Locate the cell with the specified text and output its (x, y) center coordinate. 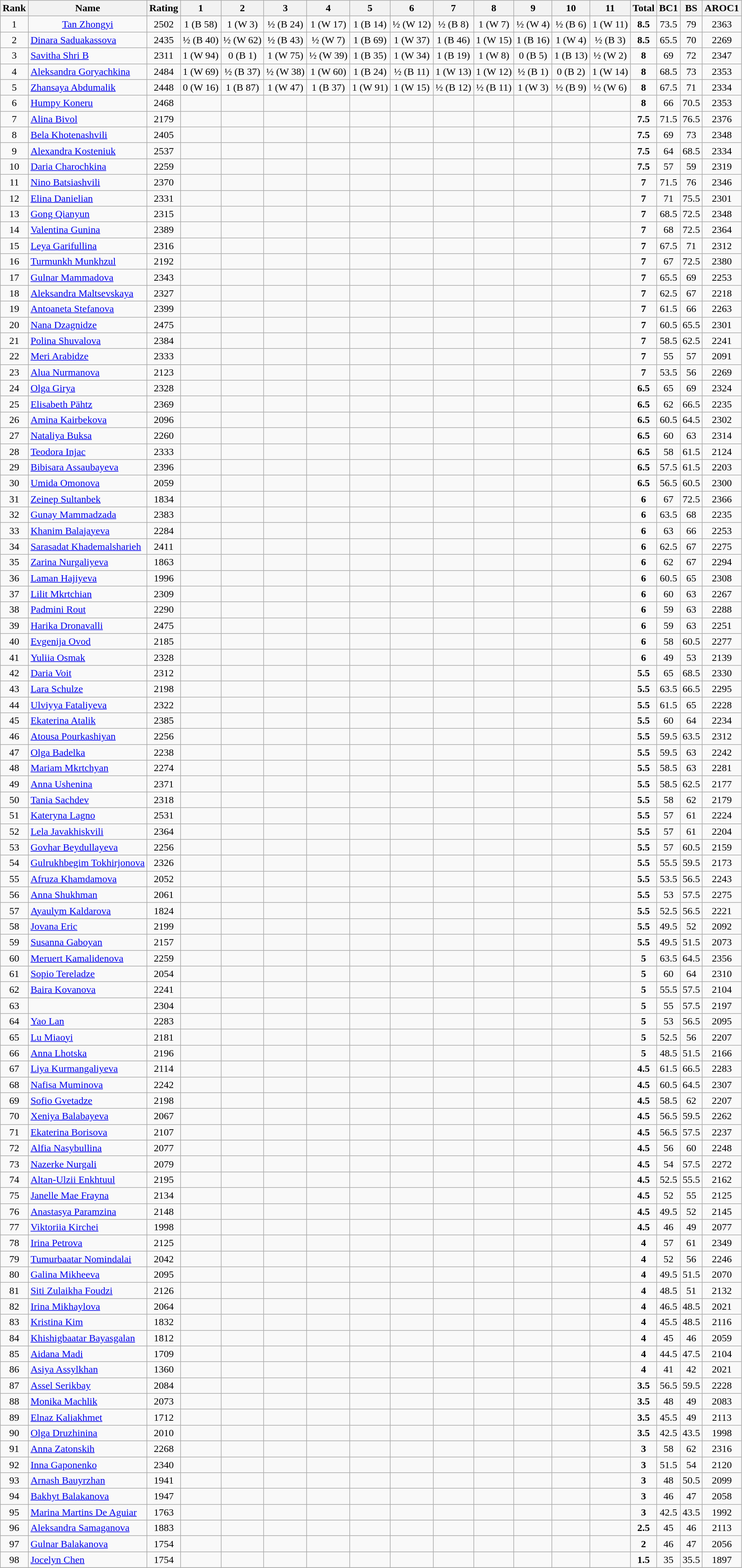
Anna Shukhman (88, 895)
2295 (722, 689)
39 (14, 626)
Inna Gaponenko (88, 1464)
Galina Mikheeva (88, 1275)
2314 (722, 435)
Aleksandra Maltsevskaya (88, 293)
1 (B 16) (533, 40)
2389 (163, 230)
1709 (163, 1354)
Antoaneta Stefanova (88, 309)
2145 (722, 1212)
1 (W 75) (285, 56)
1 (B 46) (453, 40)
2369 (163, 404)
97 (14, 1544)
2195 (163, 1180)
1 (W 7) (494, 24)
20 (14, 325)
2346 (722, 182)
17 (14, 277)
2126 (163, 1291)
2384 (163, 341)
Tumurbaatar Nomindalai (88, 1259)
47.5 (691, 1354)
2260 (163, 435)
Aleksandra Goryachkina (88, 72)
0 (W 16) (200, 87)
2084 (163, 1385)
2502 (163, 24)
Janelle Mae Frayna (88, 1195)
2262 (722, 1116)
2181 (163, 1037)
2304 (163, 1006)
2310 (722, 974)
Anastasya Paramzina (88, 1212)
Aidana Madi (88, 1354)
1863 (163, 562)
2056 (722, 1544)
2177 (722, 784)
43 (14, 689)
Nino Batsiashvili (88, 182)
Govhar Beydullayeva (88, 847)
32 (14, 515)
2435 (163, 40)
78 (14, 1243)
2197 (722, 1006)
2166 (722, 1053)
24 (14, 388)
½ (W 62) (242, 40)
77 (14, 1227)
2134 (163, 1195)
2302 (722, 420)
44.5 (668, 1354)
Name (88, 8)
36 (14, 578)
Alexandra Kosteniuk (88, 151)
96 (14, 1528)
33 (14, 531)
½ (B 1) (533, 72)
Bela Khotenashvili (88, 135)
2484 (163, 72)
98 (14, 1560)
81 (14, 1291)
2052 (163, 879)
2267 (722, 594)
2092 (722, 926)
0 (B 2) (571, 72)
Kateryna Lagno (88, 816)
1 (W 8) (494, 56)
2091 (722, 356)
1992 (722, 1512)
Laman Hajiyeva (88, 578)
2114 (163, 1069)
2343 (163, 277)
Nafisa Muminova (88, 1085)
Harika Dronavalli (88, 626)
2272 (722, 1164)
2061 (163, 895)
Gulnar Mammadova (88, 277)
1883 (163, 1528)
95 (14, 1512)
2238 (163, 752)
Anna Zatonskih (88, 1449)
Lela Javakhiskvili (88, 831)
2340 (163, 1464)
13 (14, 214)
1 (W 91) (370, 87)
Yao Lan (88, 1021)
2139 (722, 657)
½ (W 4) (533, 24)
2120 (722, 1464)
2221 (722, 910)
Rank (14, 8)
2124 (722, 451)
2281 (722, 768)
Polina Shuvalova (88, 341)
2383 (163, 515)
Irina Mikhaylova (88, 1306)
2326 (163, 863)
Turmunkh Munkhzul (88, 262)
35.5 (691, 1560)
2157 (163, 942)
46.5 (668, 1306)
2531 (163, 816)
2148 (163, 1212)
Sopio Tereladze (88, 974)
½ (W 38) (285, 72)
2251 (722, 626)
85 (14, 1354)
2263 (722, 309)
14 (14, 230)
2185 (163, 641)
1 (B 35) (370, 56)
2405 (163, 135)
1360 (163, 1370)
1834 (163, 499)
2349 (722, 1243)
½ (B 40) (200, 40)
Umida Omonova (88, 483)
1 (B 19) (453, 56)
1 (B 13) (571, 56)
BC1 (668, 8)
Evgenija Ovod (88, 641)
2308 (722, 578)
0 (B 5) (533, 56)
92 (14, 1464)
82 (14, 1306)
Tania Sachdev (88, 800)
Khanim Balajayeva (88, 531)
2411 (163, 547)
Padmini Rout (88, 610)
2096 (163, 420)
15 (14, 246)
91 (14, 1449)
28 (14, 451)
2396 (163, 467)
½ (W 39) (329, 56)
34 (14, 547)
½ (B 43) (285, 40)
½ (B 24) (285, 24)
2376 (722, 119)
2.5 (644, 1528)
2300 (722, 483)
2468 (163, 103)
2322 (163, 705)
2363 (722, 24)
Alina Bivol (88, 119)
80 (14, 1275)
2366 (722, 499)
Nazerke Nurgali (88, 1164)
Bibisara Assaubayeva (88, 467)
1 (W 37) (412, 40)
2371 (163, 784)
12 (14, 198)
2196 (163, 1053)
84 (14, 1338)
2537 (163, 151)
2277 (722, 641)
1 (W 4) (571, 40)
1947 (163, 1496)
50.5 (691, 1481)
Savitha Shri B (88, 56)
2331 (163, 198)
Rating (163, 8)
Elina Danielian (88, 198)
½ (B 12) (453, 87)
Assel Serikbay (88, 1385)
Gulnar Balakanova (88, 1544)
2385 (163, 721)
2356 (722, 958)
½ (W 6) (610, 87)
½ (B 8) (453, 24)
Viktoriia Kirchei (88, 1227)
Atousa Pourkashiyan (88, 737)
Irina Petrova (88, 1243)
25 (14, 404)
86 (14, 1370)
1812 (163, 1338)
1 (W 34) (412, 56)
Gong Qianyun (88, 214)
2274 (163, 768)
Ulviyya Fataliyeva (88, 705)
2315 (163, 214)
2380 (722, 262)
Sarasadat Khademalsharieh (88, 547)
2070 (722, 1275)
Jovana Eric (88, 926)
Gunay Mammadzada (88, 515)
Yuliia Osmak (88, 657)
½ (W 12) (412, 24)
2268 (163, 1449)
Elisabeth Pähtz (88, 404)
1 (W 14) (610, 72)
Anna Ushenina (88, 784)
1 (W 13) (453, 72)
2042 (163, 1259)
2448 (163, 87)
Afruza Khamdamova (88, 879)
Elnaz Kaliakhmet (88, 1417)
87 (14, 1385)
0 (B 1) (242, 56)
2083 (722, 1401)
Meri Arabidze (88, 356)
2330 (722, 673)
89 (14, 1417)
90 (14, 1433)
2290 (163, 610)
27 (14, 435)
2319 (722, 166)
Bakhyt Balakanova (88, 1496)
Ekaterina Borisova (88, 1132)
1941 (163, 1481)
Amina Kairbekova (88, 420)
Teodora Injac (88, 451)
2054 (163, 974)
2288 (722, 610)
1 (B 69) (370, 40)
2248 (722, 1148)
Olga Badelka (88, 752)
AROC1 (722, 8)
2347 (722, 56)
Susanna Gaboyan (88, 942)
1763 (163, 1512)
½ (W 2) (610, 56)
16 (14, 262)
Mariam Mkrtchyan (88, 768)
Aleksandra Samaganova (88, 1528)
1 (W 69) (200, 72)
Dinara Saduakassova (88, 40)
Xeniya Balabayeva (88, 1116)
1.5 (644, 1560)
Lu Miaoyi (88, 1037)
Total (644, 8)
Jocelyn Chen (88, 1560)
1 (W 11) (610, 24)
2370 (163, 182)
2099 (722, 1481)
Monika Machlik (88, 1401)
2224 (722, 816)
2307 (722, 1085)
Lilit Mkrtchian (88, 594)
2064 (163, 1306)
74 (14, 1180)
2294 (722, 562)
1 (B 37) (329, 87)
2204 (722, 831)
94 (14, 1496)
Marina Martins De Aguiar (88, 1512)
Daria Voit (88, 673)
Anna Lhotska (88, 1053)
2246 (722, 1259)
½ (W 7) (329, 40)
Daria Charochkina (88, 166)
83 (14, 1322)
93 (14, 1481)
18 (14, 293)
50 (14, 800)
Olga Druzhinina (88, 1433)
2237 (722, 1132)
1996 (163, 578)
1 (W 94) (200, 56)
Khishigbaatar Bayasgalan (88, 1338)
23 (14, 372)
Tan Zhongyi (88, 24)
2159 (722, 847)
76.5 (691, 119)
2173 (722, 863)
Zhansaya Abdumalik (88, 87)
½ (B 9) (571, 87)
2079 (163, 1164)
Meruert Kamalidenova (88, 958)
Valentina Gunina (88, 230)
Altan-Ulzii Enkhtuul (88, 1180)
21 (14, 341)
2203 (722, 467)
2116 (722, 1322)
2067 (163, 1116)
19 (14, 309)
2243 (722, 879)
Sofio Gvetadze (88, 1101)
Alfia Nasybullina (88, 1148)
½ (B 37) (242, 72)
1 (W 47) (285, 87)
2132 (722, 1291)
Nataliya Buksa (88, 435)
Alua Nurmanova (88, 372)
2399 (163, 309)
75 (14, 1195)
Zarina Nurgaliyeva (88, 562)
Ekaterina Atalik (88, 721)
2192 (163, 262)
1 (B 58) (200, 24)
Leya Garifullina (88, 246)
½ (B 6) (571, 24)
Zeinep Sultanbek (88, 499)
2311 (163, 56)
70.5 (691, 103)
73.5 (668, 24)
1824 (163, 910)
40 (14, 641)
1832 (163, 1322)
Nana Dzagnidze (88, 325)
1 (W 60) (329, 72)
Liya Kurmangaliyeva (88, 1069)
2284 (163, 531)
Olga Girya (88, 388)
1 (B 24) (370, 72)
Siti Zulaikha Foudzi (88, 1291)
1 (B 14) (370, 24)
88 (14, 1401)
2218 (722, 293)
31 (14, 499)
75.5 (691, 198)
Arnash Bauyrzhan (88, 1481)
Kristina Kim (88, 1322)
Lara Schulze (88, 689)
2318 (163, 800)
Gulrukhbegim Tokhirjonova (88, 863)
37 (14, 594)
Asiya Assylkhan (88, 1370)
1 (W 17) (329, 24)
1897 (722, 1560)
1712 (163, 1417)
2199 (163, 926)
BS (691, 8)
2324 (722, 388)
Ayaulym Kaldarova (88, 910)
2162 (722, 1180)
22 (14, 356)
Baira Kovanova (88, 990)
1 (W 12) (494, 72)
2327 (163, 293)
2058 (722, 1496)
44 (14, 705)
2309 (163, 594)
26 (14, 420)
29 (14, 467)
1 (B 87) (242, 87)
Humpy Koneru (88, 103)
2107 (163, 1132)
2010 (163, 1433)
2234 (722, 721)
2123 (163, 372)
38 (14, 610)
½ (B 3) (610, 40)
30 (14, 483)
